Return (X, Y) of the center of cell containing provided text 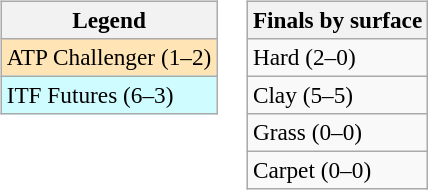
Carpet (0–0) (337, 171)
ITF Futures (6–3) (108, 95)
Finals by surface (337, 20)
Legend (108, 20)
ATP Challenger (1–2) (108, 57)
Hard (2–0) (337, 57)
Grass (0–0) (337, 133)
Clay (5–5) (337, 95)
